For the text-containing cell, return its midpoint in (X, Y) coordinate format. 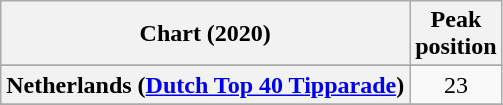
Netherlands (Dutch Top 40 Tipparade) (206, 85)
Chart (2020) (206, 34)
Peakposition (456, 34)
23 (456, 85)
